Return (X, Y) of the center of cell containing provided text 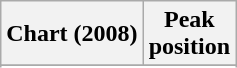
Chart (2008) (72, 34)
Peakposition (189, 34)
